Provide the (x, y) coordinate of the cell's center where the given text is located.  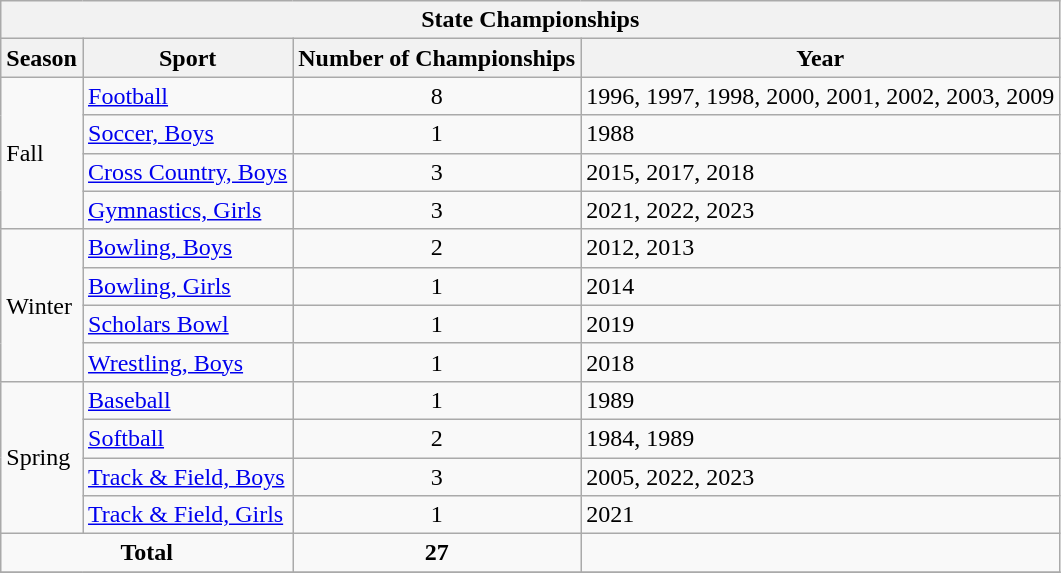
Scholars Bowl (187, 324)
Gymnastics, Girls (187, 210)
2021 (820, 515)
Spring (42, 457)
2021, 2022, 2023 (820, 210)
Track & Field, Boys (187, 477)
Softball (187, 438)
Winter (42, 305)
Fall (42, 153)
2019 (820, 324)
2014 (820, 286)
Cross Country, Boys (187, 172)
8 (437, 96)
1989 (820, 400)
Wrestling, Boys (187, 362)
State Championships (530, 20)
Track & Field, Girls (187, 515)
1996, 1997, 1998, 2000, 2001, 2002, 2003, 2009 (820, 96)
Sport (187, 58)
1984, 1989 (820, 438)
2012, 2013 (820, 248)
Baseball (187, 400)
Total (147, 553)
Soccer, Boys (187, 134)
2005, 2022, 2023 (820, 477)
27 (437, 553)
Year (820, 58)
Bowling, Boys (187, 248)
2015, 2017, 2018 (820, 172)
Season (42, 58)
Football (187, 96)
Bowling, Girls (187, 286)
1988 (820, 134)
2018 (820, 362)
Number of Championships (437, 58)
